Output the (x, y) coordinate of the center of the cell containing the given text.  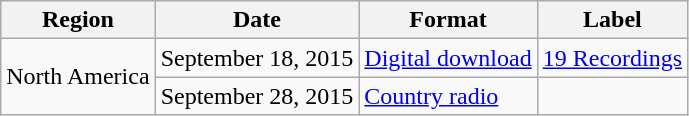
Format (448, 20)
Date (257, 20)
Label (612, 20)
September 18, 2015 (257, 58)
September 28, 2015 (257, 96)
Country radio (448, 96)
North America (78, 77)
19 Recordings (612, 58)
Region (78, 20)
Digital download (448, 58)
